Scan for the cell matching the given text and deliver its (x, y) coordinate at center. 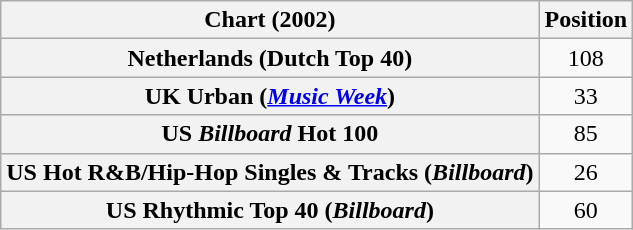
85 (586, 134)
60 (586, 210)
Position (586, 20)
US Hot R&B/Hip-Hop Singles & Tracks (Billboard) (270, 172)
Chart (2002) (270, 20)
US Rhythmic Top 40 (Billboard) (270, 210)
US Billboard Hot 100 (270, 134)
Netherlands (Dutch Top 40) (270, 58)
108 (586, 58)
26 (586, 172)
UK Urban (Music Week) (270, 96)
33 (586, 96)
